Locate the cell with the specified text and output its [X, Y] center coordinate. 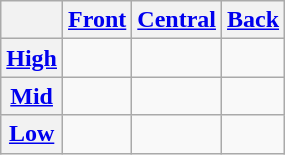
Mid [32, 96]
Low [32, 134]
Central [177, 20]
High [32, 58]
Back [254, 20]
Front [98, 20]
